Pinpoint the cell where the given text exists, returning its [x, y] midpoint coordinate. 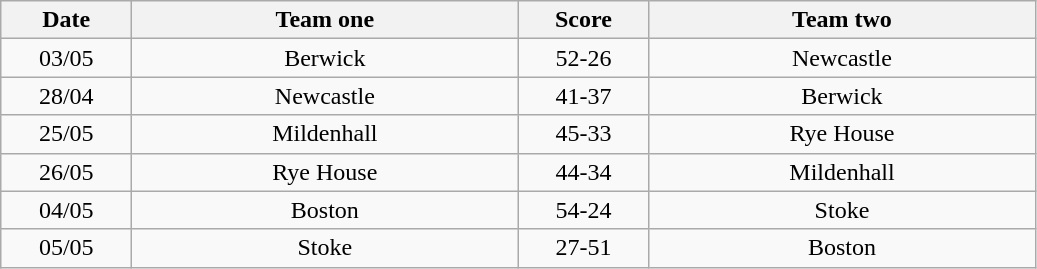
27-51 [584, 248]
28/04 [66, 96]
03/05 [66, 58]
45-33 [584, 134]
52-26 [584, 58]
26/05 [66, 172]
54-24 [584, 210]
05/05 [66, 248]
25/05 [66, 134]
41-37 [584, 96]
44-34 [584, 172]
Team two [842, 20]
Team one [325, 20]
04/05 [66, 210]
Score [584, 20]
Date [66, 20]
